Return [x, y] of the center of cell containing provided text 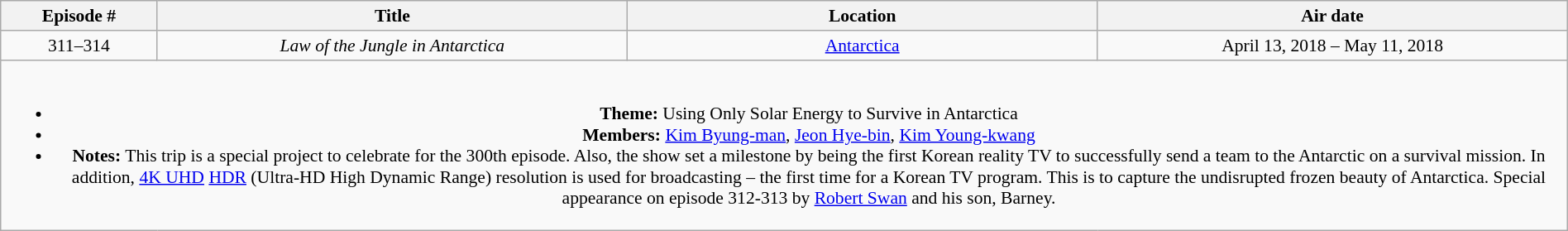
311–314 [79, 46]
Air date [1332, 16]
Antarctica [863, 46]
Law of the Jungle in Antarctica [392, 46]
April 13, 2018 – May 11, 2018 [1332, 46]
Episode # [79, 16]
Title [392, 16]
Location [863, 16]
